Detect which cell encompasses the target text, then output its [x, y] center coordinate. 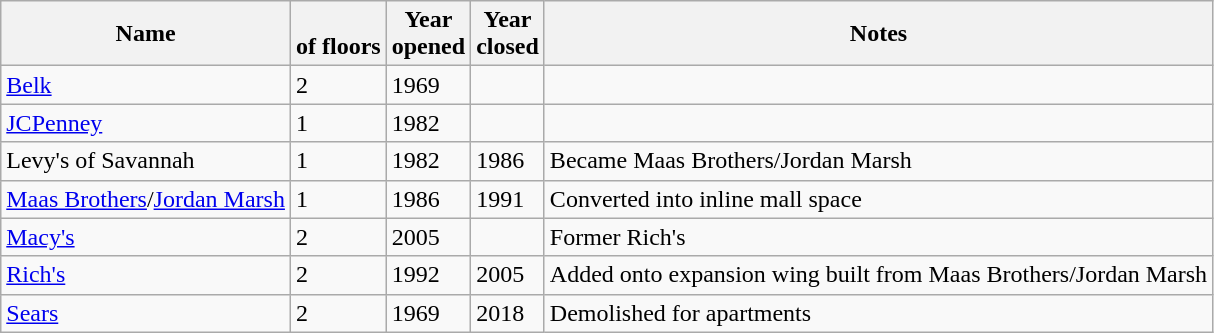
Became Maas Brothers/Jordan Marsh [878, 161]
Yearclosed [508, 34]
1991 [508, 199]
Demolished for apartments [878, 313]
Maas Brothers/Jordan Marsh [146, 199]
JCPenney [146, 123]
Converted into inline mall space [878, 199]
Notes [878, 34]
Name [146, 34]
Macy's [146, 237]
2018 [508, 313]
Belk [146, 85]
of floors [338, 34]
Added onto expansion wing built from Maas Brothers/Jordan Marsh [878, 275]
Former Rich's [878, 237]
Rich's [146, 275]
Levy's of Savannah [146, 161]
1992 [428, 275]
Yearopened [428, 34]
Sears [146, 313]
